Extract the [X, Y] coordinate from the center of the cell holding the provided text.  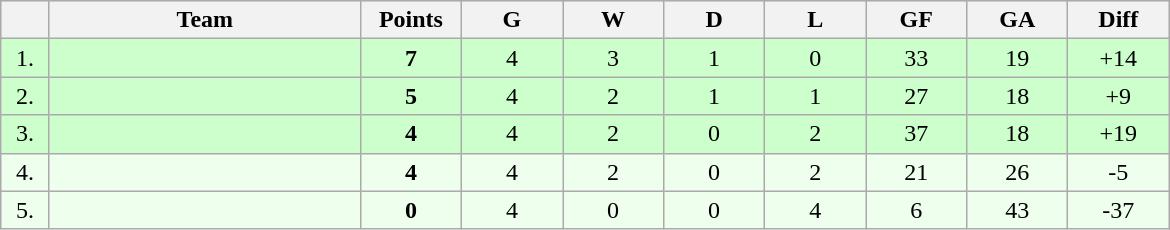
L [816, 20]
GF [916, 20]
+14 [1118, 58]
-37 [1118, 210]
5. [26, 210]
43 [1018, 210]
37 [916, 134]
6 [916, 210]
1. [26, 58]
33 [916, 58]
26 [1018, 172]
W [612, 20]
3 [612, 58]
27 [916, 96]
-5 [1118, 172]
Points [410, 20]
GA [1018, 20]
Diff [1118, 20]
+9 [1118, 96]
+19 [1118, 134]
Team [204, 20]
5 [410, 96]
D [714, 20]
7 [410, 58]
G [512, 20]
4. [26, 172]
3. [26, 134]
19 [1018, 58]
21 [916, 172]
2. [26, 96]
